Identify which cell holds the provided text, then report its [X, Y] central coordinate. 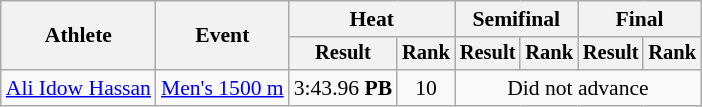
Men's 1500 m [222, 88]
Heat [372, 19]
10 [426, 88]
Final [640, 19]
Semifinal [516, 19]
Did not advance [578, 88]
Athlete [78, 36]
Event [222, 36]
Ali Idow Hassan [78, 88]
3:43.96 PB [343, 88]
